Scan for the cell matching the given text and deliver its (X, Y) coordinate at center. 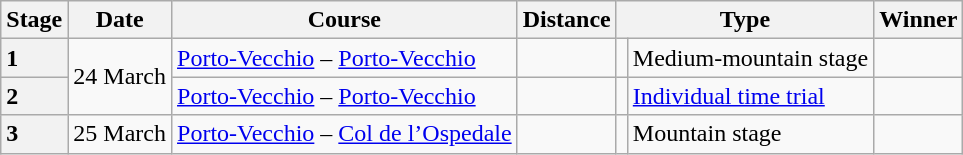
24 March (120, 77)
Stage (34, 20)
Medium-mountain stage (750, 58)
Individual time trial (750, 96)
Date (120, 20)
3 (34, 134)
Course (345, 20)
Type (744, 20)
25 March (120, 134)
Porto-Vecchio – Col de l’Ospedale (345, 134)
1 (34, 58)
Winner (918, 20)
Distance (566, 20)
Mountain stage (750, 134)
2 (34, 96)
